Find where the given text appears and provide that cell's center as (X, Y) coordinate. 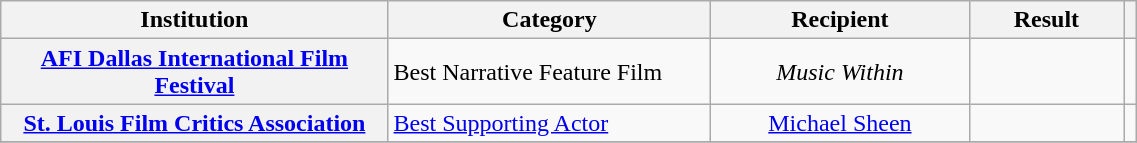
St. Louis Film Critics Association (194, 123)
Recipient (840, 20)
AFI Dallas International Film Festival (194, 72)
Michael Sheen (840, 123)
Institution (194, 20)
Result (1046, 20)
Category (550, 20)
Music Within (840, 72)
Best Narrative Feature Film (550, 72)
Best Supporting Actor (550, 123)
